Pinpoint the cell where the given text exists, returning its (X, Y) midpoint coordinate. 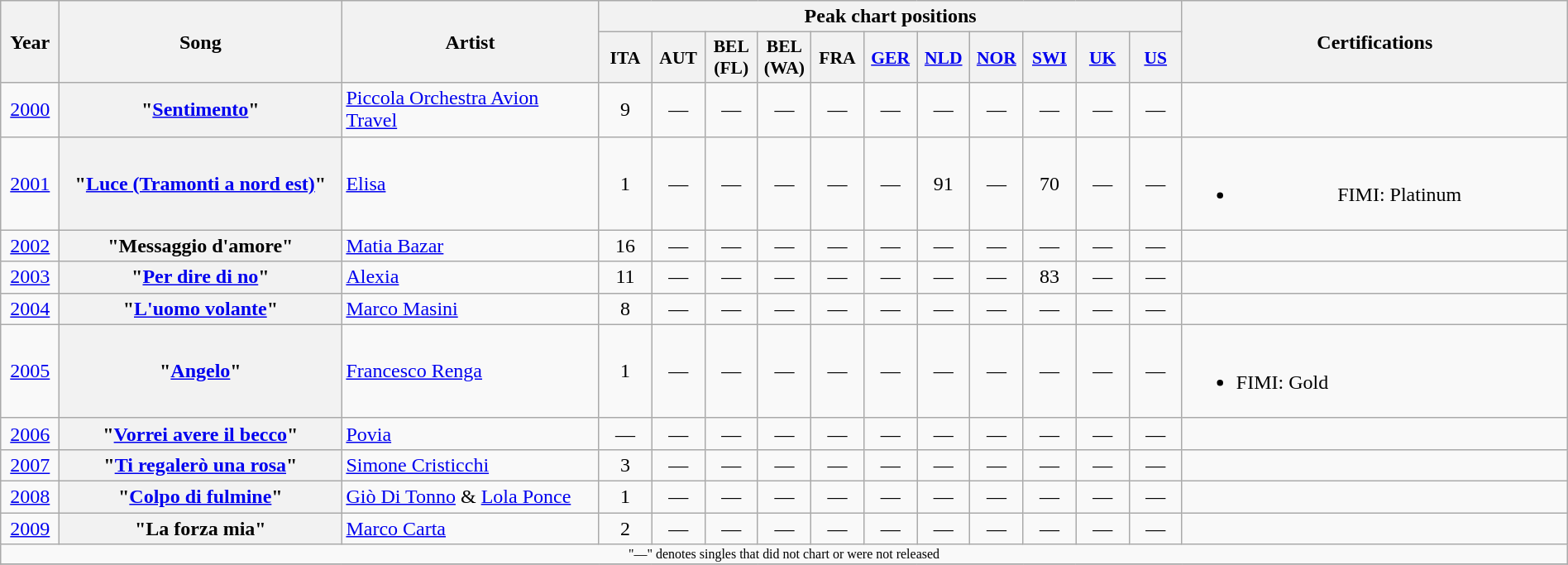
BEL(FL) (731, 58)
2003 (30, 277)
Song (200, 41)
"Messaggio d'amore" (200, 246)
FIMI: Gold (1374, 371)
"Vorrei avere il becco" (200, 433)
8 (625, 309)
"L'uomo volante" (200, 309)
AUT (678, 58)
2008 (30, 496)
Marco Masini (470, 309)
Certifications (1374, 41)
83 (1049, 277)
2005 (30, 371)
"Ti regalerò una rosa" (200, 465)
ITA (625, 58)
Artist (470, 41)
70 (1049, 184)
Povia (470, 433)
Matia Bazar (470, 246)
2009 (30, 529)
Alexia (470, 277)
"Angelo" (200, 371)
2004 (30, 309)
3 (625, 465)
Francesco Renga (470, 371)
"Luce (Tramonti a nord est)" (200, 184)
Elisa (470, 184)
NOR (997, 58)
"—" denotes singles that did not chart or were not released (784, 554)
"Colpo di fulmine" (200, 496)
UK (1102, 58)
Marco Carta (470, 529)
2000 (30, 109)
"Per dire di no" (200, 277)
16 (625, 246)
"Sentimento" (200, 109)
Giò Di Tonno & Lola Ponce (470, 496)
2001 (30, 184)
GER (891, 58)
"La forza mia" (200, 529)
Year (30, 41)
Piccola Orchestra Avion Travel (470, 109)
US (1155, 58)
2006 (30, 433)
FIMI: Platinum (1374, 184)
Simone Cristicchi (470, 465)
SWI (1049, 58)
2002 (30, 246)
91 (944, 184)
FRA (837, 58)
BEL(WA) (784, 58)
11 (625, 277)
Peak chart positions (890, 17)
2 (625, 529)
2007 (30, 465)
NLD (944, 58)
9 (625, 109)
